Return [x, y] of the center of cell containing provided text 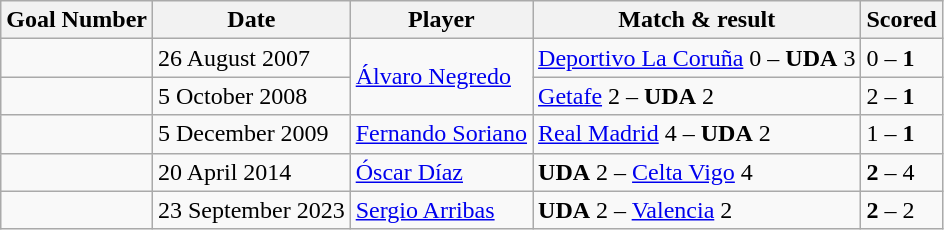
2 – 4 [902, 172]
Match & result [697, 20]
23 September 2023 [251, 210]
5 December 2009 [251, 134]
Deportivo La Coruña 0 – UDA 3 [697, 58]
2 – 1 [902, 96]
Fernando Soriano [441, 134]
Scored [902, 20]
Goal Number [77, 20]
Álvaro Negredo [441, 77]
20 April 2014 [251, 172]
2 – 2 [902, 210]
5 October 2008 [251, 96]
0 – 1 [902, 58]
Player [441, 20]
Real Madrid 4 – UDA 2 [697, 134]
1 – 1 [902, 134]
UDA 2 – Valencia 2 [697, 210]
Getafe 2 – UDA 2 [697, 96]
UDA 2 – Celta Vigo 4 [697, 172]
Óscar Díaz [441, 172]
26 August 2007 [251, 58]
Sergio Arribas [441, 210]
Date [251, 20]
